Find where the given text appears and provide that cell's center as (X, Y) coordinate. 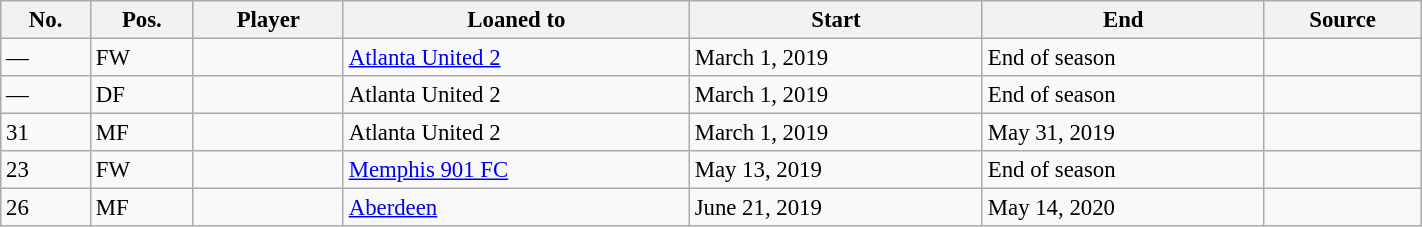
May 14, 2020 (1123, 208)
Player (268, 20)
Pos. (142, 20)
May 13, 2019 (836, 170)
31 (46, 133)
DF (142, 95)
Aberdeen (516, 208)
Source (1342, 20)
June 21, 2019 (836, 208)
End (1123, 20)
26 (46, 208)
No. (46, 20)
May 31, 2019 (1123, 133)
Loaned to (516, 20)
Memphis 901 FC (516, 170)
23 (46, 170)
Start (836, 20)
